Pinpoint the cell where the given text exists, returning its [X, Y] midpoint coordinate. 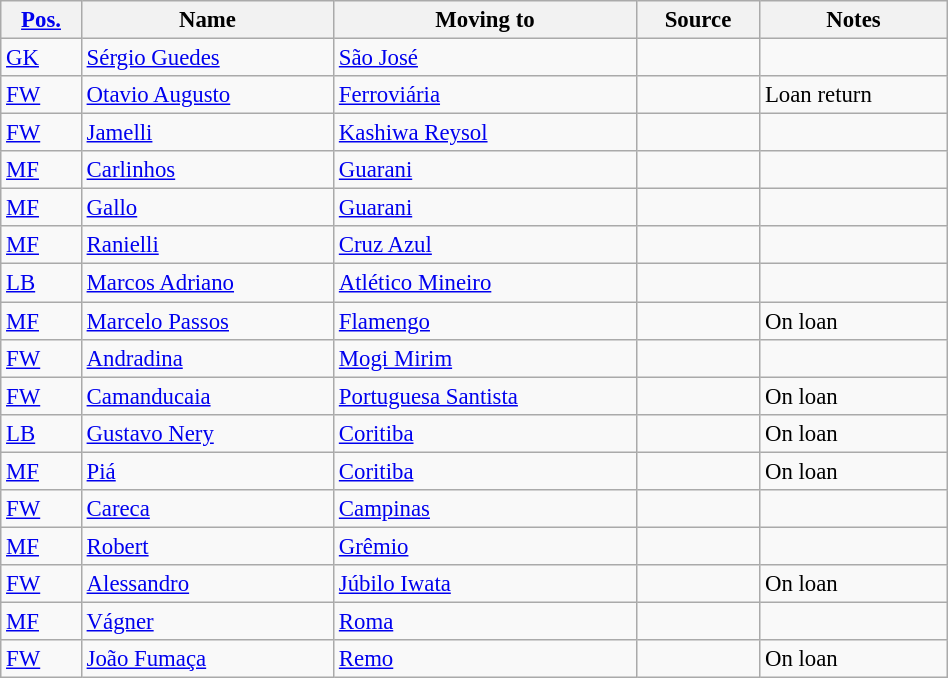
Loan return [854, 95]
Júbilo Iwata [486, 584]
Jamelli [207, 133]
Flamengo [486, 321]
Portuguesa Santista [486, 396]
Cruz Azul [486, 245]
Notes [854, 20]
Sérgio Guedes [207, 58]
Gustavo Nery [207, 433]
João Fumaça [207, 659]
Ranielli [207, 245]
Source [698, 20]
Mogi Mirim [486, 358]
Moving to [486, 20]
Carlinhos [207, 170]
Atlético Mineiro [486, 283]
Careca [207, 509]
Grêmio [486, 546]
Camanducaia [207, 396]
Campinas [486, 509]
Piá [207, 471]
Otavio Augusto [207, 95]
Name [207, 20]
Remo [486, 659]
Kashiwa Reysol [486, 133]
Robert [207, 546]
Marcelo Passos [207, 321]
Pos. [42, 20]
Ferroviária [486, 95]
Vágner [207, 621]
Marcos Adriano [207, 283]
Alessandro [207, 584]
Gallo [207, 208]
São José [486, 58]
Roma [486, 621]
Andradina [207, 358]
GK [42, 58]
